Pinpoint the cell where the given text exists, returning its (X, Y) midpoint coordinate. 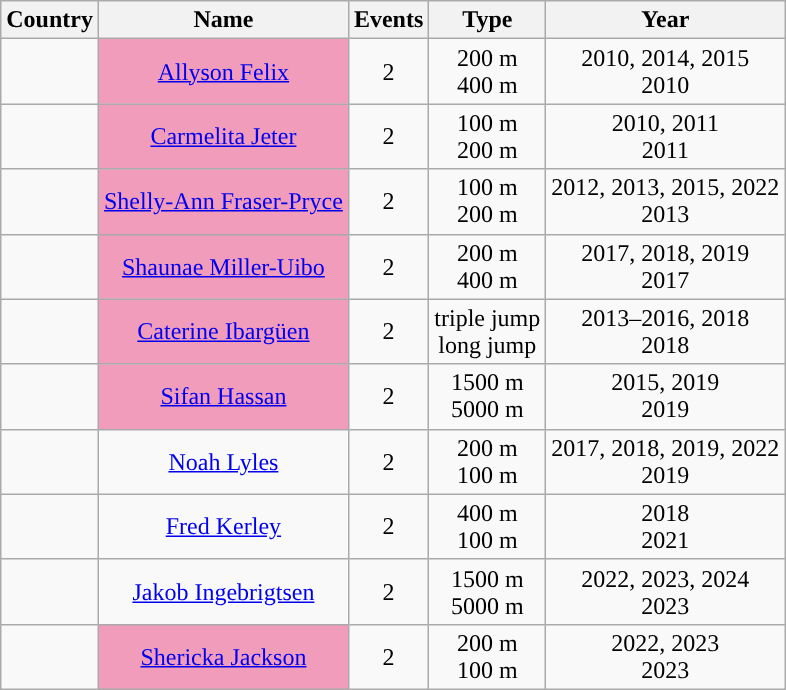
2013–2016, 20182018 (666, 332)
400 m100 m (488, 526)
Fred Kerley (223, 526)
2017, 2018, 2019, 20222019 (666, 462)
Noah Lyles (223, 462)
2015, 20192019 (666, 396)
Shericka Jackson (223, 656)
Type (488, 20)
triple jumplong jump (488, 332)
Jakob Ingebrigtsen (223, 592)
20182021 (666, 526)
2017, 2018, 20192017 (666, 266)
Sifan Hassan (223, 396)
Shaunae Miller-Uibo (223, 266)
Shelly-Ann Fraser-Pryce (223, 202)
2022, 20232023 (666, 656)
2022, 2023, 20242023 (666, 592)
2010, 2014, 20152010 (666, 72)
Events (388, 20)
Caterine Ibargüen (223, 332)
Country (50, 20)
Year (666, 20)
Allyson Felix (223, 72)
Carmelita Jeter (223, 136)
2010, 20112011 (666, 136)
Name (223, 20)
2012, 2013, 2015, 20222013 (666, 202)
